Scan for the cell matching the given text and deliver its (X, Y) coordinate at center. 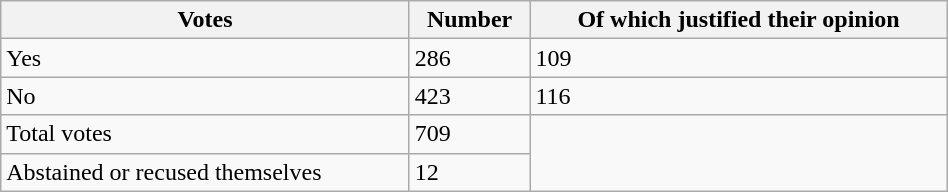
709 (470, 134)
109 (738, 58)
Of which justified their opinion (738, 20)
Total votes (205, 134)
423 (470, 96)
116 (738, 96)
Number (470, 20)
286 (470, 58)
12 (470, 172)
No (205, 96)
Yes (205, 58)
Votes (205, 20)
Abstained or recused themselves (205, 172)
